Search for the cell housing the specified text and yield its [X, Y] center coordinate. 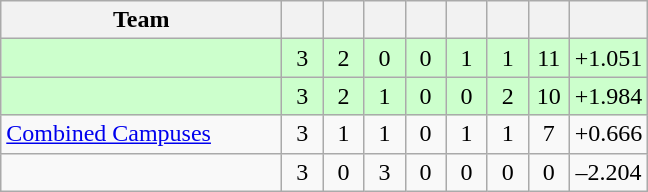
+0.666 [608, 134]
–2.204 [608, 172]
+1.984 [608, 96]
+1.051 [608, 58]
10 [548, 96]
Team [142, 20]
11 [548, 58]
Combined Campuses [142, 134]
7 [548, 134]
